Identify which cell holds the provided text, then report its (x, y) central coordinate. 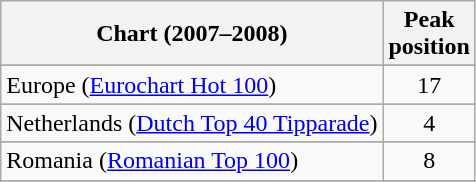
4 (429, 123)
Romania (Romanian Top 100) (192, 161)
17 (429, 85)
Europe (Eurochart Hot 100) (192, 85)
Netherlands (Dutch Top 40 Tipparade) (192, 123)
8 (429, 161)
Peakposition (429, 34)
Chart (2007–2008) (192, 34)
